Locate the cell with the specified text and output its [X, Y] center coordinate. 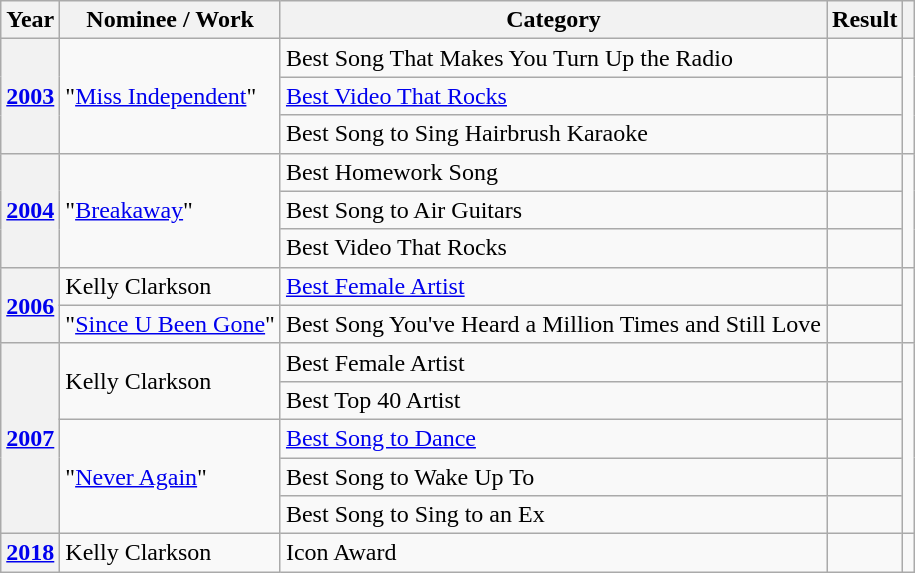
Best Song to Air Guitars [553, 210]
Icon Award [553, 553]
"Since U Been Gone" [170, 324]
Best Song That Makes You Turn Up the Radio [553, 58]
Best Song to Sing to an Ex [553, 515]
Best Song to Sing Hairbrush Karaoke [553, 134]
"Never Again" [170, 476]
2018 [30, 553]
2004 [30, 210]
Best Song You've Heard a Million Times and Still Love [553, 324]
Best Song to Wake Up To [553, 477]
Category [553, 20]
2007 [30, 438]
2003 [30, 96]
Best Top 40 Artist [553, 400]
Best Song to Dance [553, 438]
"Breakaway" [170, 210]
Nominee / Work [170, 20]
"Miss Independent" [170, 96]
Year [30, 20]
2006 [30, 305]
Best Homework Song [553, 172]
Result [865, 20]
